Extract the [x, y] coordinate from the center of the cell holding the provided text.  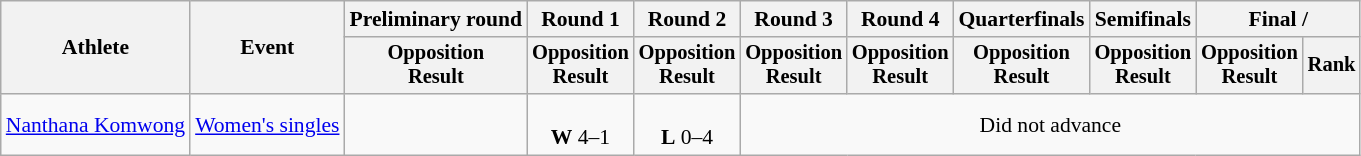
Nanthana Komwong [96, 124]
Round 3 [794, 19]
Round 2 [688, 19]
Did not advance [1050, 124]
Women's singles [267, 124]
Preliminary round [436, 19]
L 0–4 [688, 124]
Semifinals [1144, 19]
Event [267, 48]
Final / [1278, 19]
Round 1 [580, 19]
Rank [1332, 66]
W 4–1 [580, 124]
Athlete [96, 48]
Round 4 [900, 19]
Quarterfinals [1022, 19]
